Return (x, y) of the center of cell containing provided text 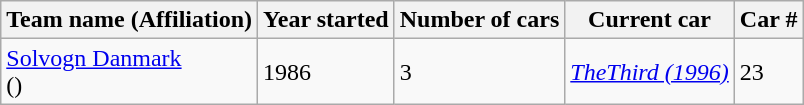
Current car (650, 20)
Number of cars (480, 20)
Car # (768, 20)
23 (768, 72)
Solvogn Danmark() (130, 72)
TheThird (1996) (650, 72)
1986 (326, 72)
Year started (326, 20)
Team name (Affiliation) (130, 20)
3 (480, 72)
